Extract the (x, y) coordinate from the center of the cell holding the provided text.  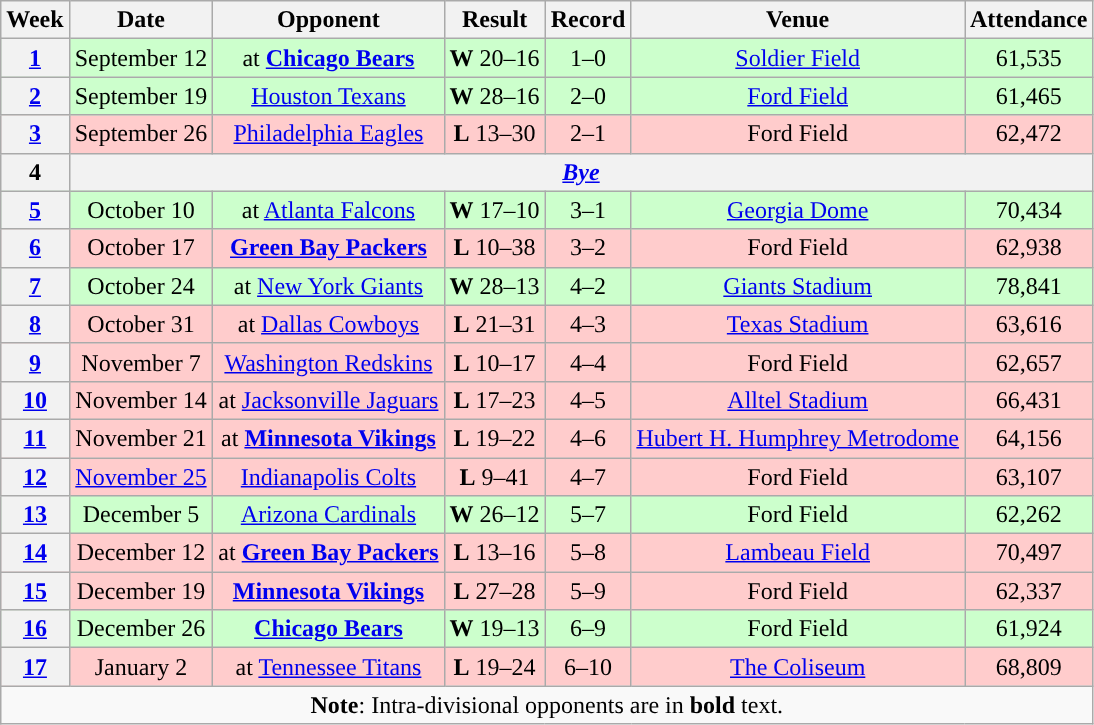
63,107 (1028, 477)
W 26–12 (494, 515)
4–4 (588, 362)
October 31 (141, 324)
Record (588, 20)
December 5 (141, 515)
L 19–24 (494, 667)
5–9 (588, 591)
Chicago Bears (328, 629)
December 19 (141, 591)
September 12 (141, 58)
Washington Redskins (328, 362)
October 17 (141, 248)
61,465 (1028, 96)
6 (35, 248)
L 9–41 (494, 477)
62,938 (1028, 248)
Philadelphia Eagles (328, 134)
Texas Stadium (798, 324)
Date (141, 20)
L 17–23 (494, 400)
4–3 (588, 324)
2–0 (588, 96)
3–2 (588, 248)
Bye (581, 172)
Lambeau Field (798, 553)
November 21 (141, 438)
5–8 (588, 553)
9 (35, 362)
L 27–28 (494, 591)
4–2 (588, 286)
62,657 (1028, 362)
17 (35, 667)
October 10 (141, 210)
November 7 (141, 362)
Georgia Dome (798, 210)
October 24 (141, 286)
4 (35, 172)
Minnesota Vikings (328, 591)
L 13–16 (494, 553)
at Chicago Bears (328, 58)
12 (35, 477)
3–1 (588, 210)
14 (35, 553)
70,497 (1028, 553)
8 (35, 324)
68,809 (1028, 667)
Week (35, 20)
7 (35, 286)
3 (35, 134)
Soldier Field (798, 58)
2–1 (588, 134)
L 10–17 (494, 362)
at Jacksonville Jaguars (328, 400)
5 (35, 210)
L 13–30 (494, 134)
16 (35, 629)
December 26 (141, 629)
4–7 (588, 477)
Indianapolis Colts (328, 477)
Giants Stadium (798, 286)
Venue (798, 20)
6–10 (588, 667)
September 19 (141, 96)
63,616 (1028, 324)
Note: Intra-divisional opponents are in bold text. (547, 705)
5–7 (588, 515)
at Green Bay Packers (328, 553)
Opponent (328, 20)
Houston Texans (328, 96)
W 17–10 (494, 210)
L 21–31 (494, 324)
2 (35, 96)
70,434 (1028, 210)
at New York Giants (328, 286)
78,841 (1028, 286)
10 (35, 400)
61,924 (1028, 629)
W 19–13 (494, 629)
6–9 (588, 629)
61,535 (1028, 58)
62,337 (1028, 591)
at Atlanta Falcons (328, 210)
1 (35, 58)
November 25 (141, 477)
1–0 (588, 58)
Hubert H. Humphrey Metrodome (798, 438)
4–5 (588, 400)
November 14 (141, 400)
11 (35, 438)
L 19–22 (494, 438)
Green Bay Packers (328, 248)
W 28–16 (494, 96)
The Coliseum (798, 667)
W 20–16 (494, 58)
62,262 (1028, 515)
December 12 (141, 553)
at Minnesota Vikings (328, 438)
at Tennessee Titans (328, 667)
L 10–38 (494, 248)
Alltel Stadium (798, 400)
W 28–13 (494, 286)
Result (494, 20)
September 26 (141, 134)
at Dallas Cowboys (328, 324)
66,431 (1028, 400)
Arizona Cardinals (328, 515)
62,472 (1028, 134)
64,156 (1028, 438)
January 2 (141, 667)
13 (35, 515)
15 (35, 591)
Attendance (1028, 20)
4–6 (588, 438)
